Provide the (X, Y) coordinate of the cell's center where the given text is located.  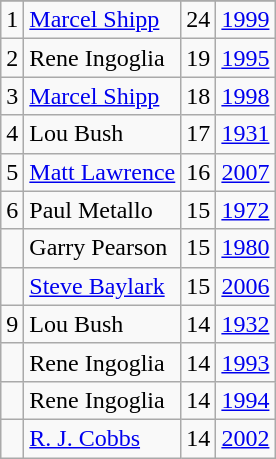
2007 (246, 172)
Steve Baylark (102, 286)
17 (198, 134)
2006 (246, 286)
2 (12, 58)
19 (198, 58)
R. J. Cobbs (102, 438)
Paul Metallo (102, 210)
1995 (246, 58)
18 (198, 96)
Matt Lawrence (102, 172)
1980 (246, 248)
1994 (246, 400)
1932 (246, 324)
Garry Pearson (102, 248)
2002 (246, 438)
9 (12, 324)
6 (12, 210)
24 (198, 20)
5 (12, 172)
1931 (246, 134)
3 (12, 96)
1972 (246, 210)
16 (198, 172)
1993 (246, 362)
1 (12, 20)
1999 (246, 20)
1998 (246, 96)
4 (12, 134)
